Output the [x, y] coordinate of the center of the cell containing the given text.  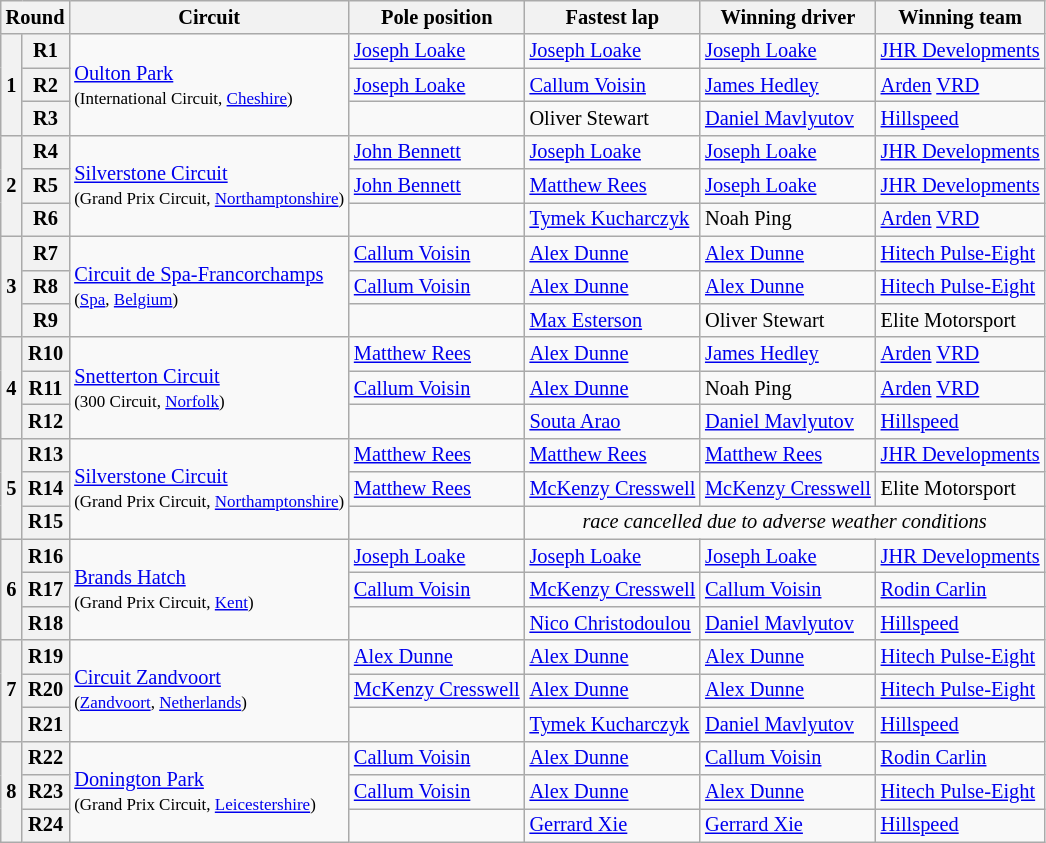
R23 [46, 791]
R11 [46, 388]
Pole position [437, 17]
R9 [46, 320]
4 [12, 388]
R19 [46, 657]
race cancelled due to adverse weather conditions [785, 522]
Winning driver [788, 17]
8 [12, 792]
Brands Hatch(Grand Prix Circuit, Kent) [209, 590]
R15 [46, 522]
R10 [46, 354]
2 [12, 186]
R18 [46, 623]
Nico Christodoulou [613, 623]
Oulton Park(International Circuit, Cheshire) [209, 84]
R3 [46, 118]
R1 [46, 51]
R14 [46, 489]
3 [12, 286]
Winning team [960, 17]
R8 [46, 287]
R5 [46, 186]
R4 [46, 152]
R20 [46, 690]
7 [12, 690]
R13 [46, 455]
6 [12, 590]
R6 [46, 219]
5 [12, 488]
1 [12, 84]
Max Esterson [613, 320]
Circuit Zandvoort(Zandvoort, Netherlands) [209, 690]
R17 [46, 589]
Circuit de Spa-Francorchamps(Spa, Belgium) [209, 286]
R7 [46, 253]
Circuit [209, 17]
Round [36, 17]
R16 [46, 556]
R21 [46, 724]
Fastest lap [613, 17]
Donington Park(Grand Prix Circuit, Leicestershire) [209, 792]
Souta Arao [613, 421]
R22 [46, 758]
R2 [46, 85]
R12 [46, 421]
Snetterton Circuit(300 Circuit, Norfolk) [209, 388]
R24 [46, 825]
